Return the [x, y] coordinate for the center point of the cell that contains the specified text.  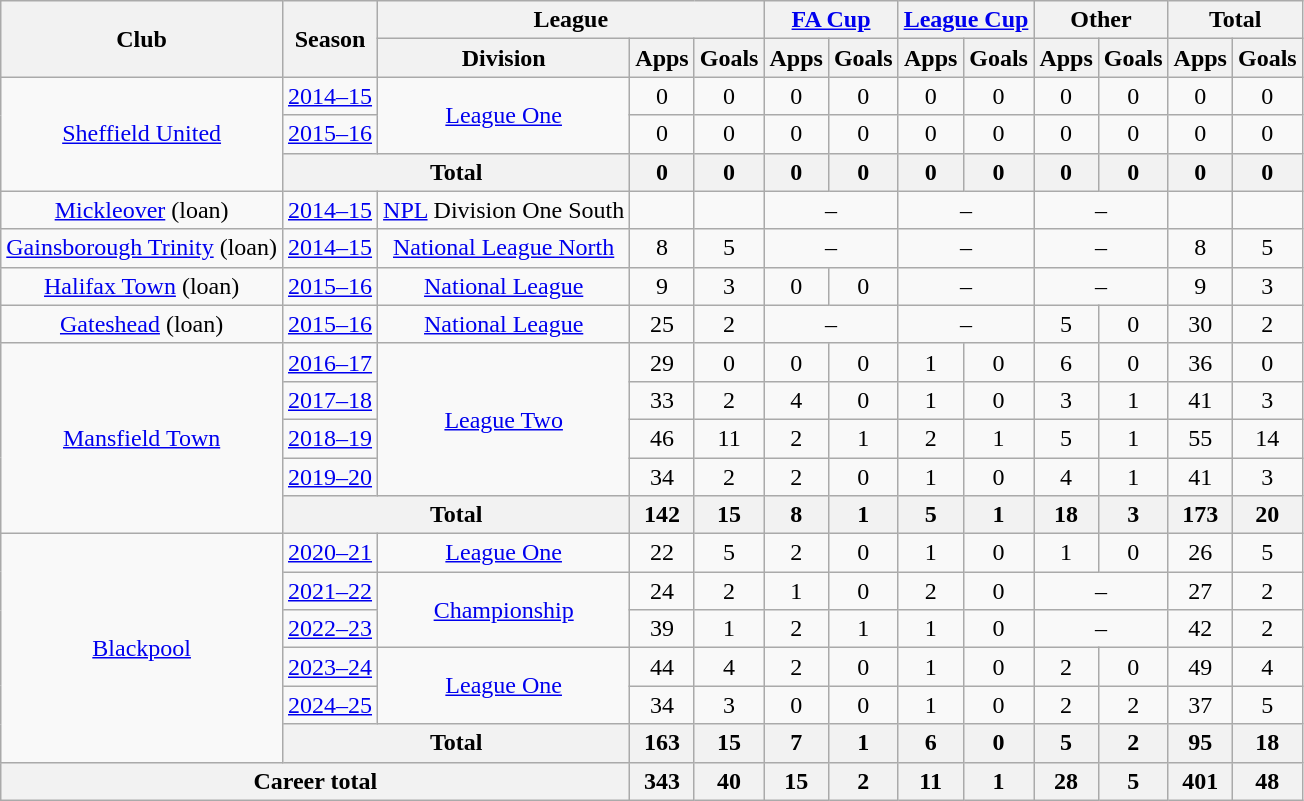
2019–20 [330, 477]
2017–18 [330, 400]
30 [1200, 324]
League [571, 20]
Gainsborough Trinity (loan) [142, 248]
Blackpool [142, 648]
Mickleover (loan) [142, 210]
25 [662, 324]
Championship [504, 610]
26 [1200, 553]
343 [662, 781]
7 [796, 743]
24 [662, 591]
42 [1200, 629]
36 [1200, 362]
48 [1267, 781]
20 [1267, 515]
FA Cup [831, 20]
14 [1267, 438]
Season [330, 39]
44 [662, 667]
37 [1200, 705]
League Cup [966, 20]
2020–21 [330, 553]
28 [1066, 781]
22 [662, 553]
29 [662, 362]
163 [662, 743]
46 [662, 438]
2022–23 [330, 629]
40 [729, 781]
NPL Division One South [504, 210]
33 [662, 400]
Halifax Town (loan) [142, 286]
2018–19 [330, 438]
Sheffield United [142, 134]
173 [1200, 515]
49 [1200, 667]
Other [1101, 20]
2021–22 [330, 591]
39 [662, 629]
2023–24 [330, 667]
Gateshead (loan) [142, 324]
Division [504, 58]
Club [142, 39]
55 [1200, 438]
National League North [504, 248]
Mansfield Town [142, 438]
League Two [504, 419]
142 [662, 515]
401 [1200, 781]
95 [1200, 743]
Career total [316, 781]
2016–17 [330, 362]
27 [1200, 591]
2024–25 [330, 705]
